Pinpoint the cell where the given text exists, returning its [X, Y] midpoint coordinate. 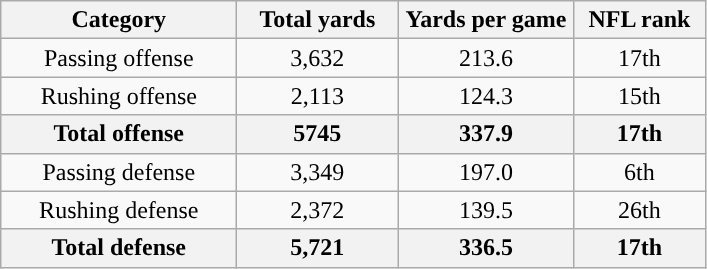
124.3 [486, 96]
Category [119, 20]
5745 [318, 134]
213.6 [486, 58]
15th [640, 96]
337.9 [486, 134]
2,113 [318, 96]
Passing offense [119, 58]
5,721 [318, 248]
Total yards [318, 20]
6th [640, 172]
Yards per game [486, 20]
Total offense [119, 134]
2,372 [318, 210]
3,632 [318, 58]
26th [640, 210]
Rushing defense [119, 210]
197.0 [486, 172]
336.5 [486, 248]
139.5 [486, 210]
Rushing offense [119, 96]
Passing defense [119, 172]
Total defense [119, 248]
3,349 [318, 172]
NFL rank [640, 20]
